Capture the cell that displays the provided text and extract its [x, y] central coordinate. 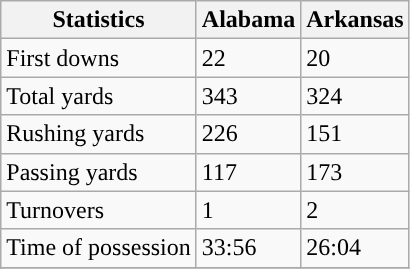
343 [248, 96]
20 [355, 58]
Rushing yards [99, 134]
Time of possession [99, 248]
26:04 [355, 248]
117 [248, 172]
151 [355, 134]
Alabama [248, 20]
Turnovers [99, 210]
33:56 [248, 248]
First downs [99, 58]
324 [355, 96]
1 [248, 210]
173 [355, 172]
Passing yards [99, 172]
226 [248, 134]
22 [248, 58]
Arkansas [355, 20]
Total yards [99, 96]
Statistics [99, 20]
2 [355, 210]
